Capture the cell that displays the provided text and extract its (X, Y) central coordinate. 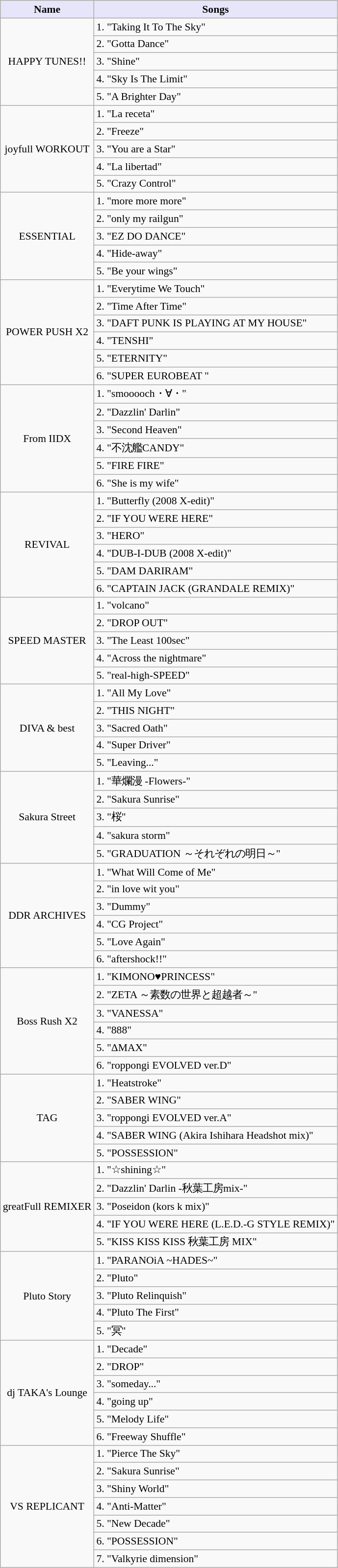
2. "in love wit you" (215, 889)
5. "GRADUATION ～それぞれの明日～" (215, 854)
2. "SABER WING" (215, 1101)
2. "Gotta Dance" (215, 44)
3. "DAFT PUNK IS PLAYING AT MY HOUSE" (215, 323)
4. "Hide-away" (215, 254)
5. "FIRE FIRE" (215, 466)
REVIVAL (47, 545)
1. "華爛漫 -Flowers-" (215, 781)
1. "KIMONO♥PRINCESS" (215, 977)
4. "going up" (215, 1402)
7. "Valkyrie dimension" (215, 1559)
5. "Love Again" (215, 942)
4. "DUB-I-DUB (2008 X-edit)" (215, 554)
2. "Freeze" (215, 132)
3. "VANESSA" (215, 1013)
3. "The Least 100sec" (215, 641)
2. "Pluto" (215, 1278)
6. "She is my wife" (215, 484)
1. "volcano" (215, 606)
Songs (215, 9)
5. "POSSESSION" (215, 1153)
6. "aftershock!!" (215, 959)
5. "ETERNITY" (215, 359)
3. "HERO" (215, 536)
3. "someday..." (215, 1384)
joyfull WORKOUT (47, 149)
5. "Crazy Control" (215, 184)
1. "All My Love" (215, 693)
5. "real-high-SPEED" (215, 676)
Sakura Street (47, 817)
3. "Shiny World" (215, 1489)
6. "roppongi EVOLVED ver.D" (215, 1066)
3. "Poseidon (kors k mix)" (215, 1207)
4. "Sky Is The Limit" (215, 79)
5. "Leaving..." (215, 763)
2. "only my railgun" (215, 219)
POWER PUSH X2 (47, 332)
Pluto Story (47, 1297)
1. "Pierce The Sky" (215, 1454)
1. "Butterfly (2008 X-edit)" (215, 501)
2. "Time After Time" (215, 306)
1. "Heatstroke" (215, 1083)
6. "CAPTAIN JACK (GRANDALE REMIX)" (215, 588)
2. "DROP" (215, 1367)
greatFull REMIXER (47, 1206)
ESSENTIAL (47, 236)
4. "SABER WING (Akira Ishihara Headshot mix)" (215, 1135)
3. "You are a Star" (215, 149)
1. "PARANOiA ~HADES~" (215, 1261)
1. "Everytime We Touch" (215, 289)
2. "Dazzlin' Darlin" (215, 413)
5. "New Decade" (215, 1524)
4. "不沈艦CANDY" (215, 448)
4. "TENSHI" (215, 341)
2. "ZETA ～素数の世界と超越者～" (215, 995)
1. "What Will Come of Me" (215, 872)
4. "Pluto The First" (215, 1313)
4. "Anti-Matter" (215, 1506)
5. "Be your wings" (215, 271)
1. "smooooch・∀・" (215, 394)
5. "DAM DARIRAM" (215, 571)
6. "Freeway Shuffle" (215, 1437)
4. "CG Project" (215, 925)
4. "Super Driver" (215, 745)
3. "Sacred Oath" (215, 728)
1. "☆shining☆" (215, 1170)
DIVA & best (47, 728)
3. "Second Heaven" (215, 430)
2. "Dazzlin' Darlin -秋葉工房mix-" (215, 1189)
SPEED MASTER (47, 640)
6. "POSSESSION" (215, 1542)
3. "桜" (215, 817)
5. "KISS KISS KISS 秋葉工房 MIX" (215, 1243)
4. "IF YOU WERE HERE (L.E.D.-G STYLE REMIX)" (215, 1224)
5. "A Brighter Day" (215, 97)
1. "Decade" (215, 1349)
1. "La receta" (215, 114)
1. "Taking It To The Sky" (215, 27)
1. "more more more" (215, 201)
3. "EZ DO DANCE" (215, 236)
4. "La libertad" (215, 167)
dj TAKA's Lounge (47, 1393)
3. "Dummy" (215, 907)
4. "Across the nightmare" (215, 658)
From IIDX (47, 439)
6. "SUPER EUROBEAT " (215, 376)
4. "888" (215, 1030)
2. "THIS NIGHT" (215, 710)
2. "IF YOU WERE HERE" (215, 518)
HAPPY TUNES!! (47, 62)
2. "DROP OUT" (215, 623)
3. "Pluto Relinquish" (215, 1296)
3. "roppongi EVOLVED ver.A" (215, 1118)
3. "Shine" (215, 62)
VS REPLICANT (47, 1506)
5. "冥" (215, 1331)
DDR ARCHIVES (47, 916)
Name (47, 9)
4. "sakura storm" (215, 836)
TAG (47, 1118)
5. "Melody Life" (215, 1419)
5. "ΔMAX" (215, 1048)
Boss Rush X2 (47, 1021)
